Determine the [x, y] coordinate at the center of the cell enclosing the given text.  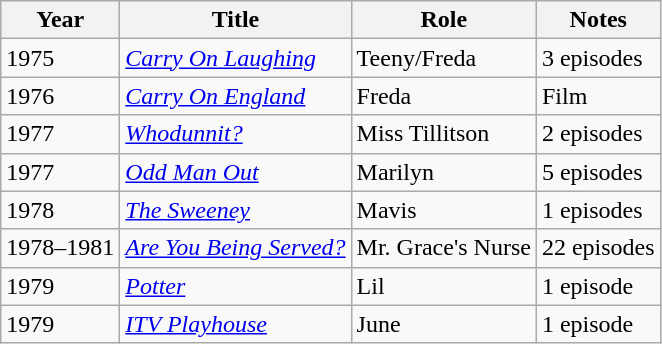
The Sweeney [236, 210]
1975 [60, 58]
Potter [236, 286]
Teeny/Freda [444, 58]
Notes [598, 20]
3 episodes [598, 58]
Year [60, 20]
Freda [444, 96]
22 episodes [598, 248]
ITV Playhouse [236, 324]
5 episodes [598, 172]
Lil [444, 286]
1978–1981 [60, 248]
Marilyn [444, 172]
Role [444, 20]
Whodunnit? [236, 134]
Carry On Laughing [236, 58]
Carry On England [236, 96]
Title [236, 20]
Miss Tillitson [444, 134]
Mr. Grace's Nurse [444, 248]
Odd Man Out [236, 172]
1976 [60, 96]
Are You Being Served? [236, 248]
Mavis [444, 210]
1 episodes [598, 210]
1978 [60, 210]
2 episodes [598, 134]
June [444, 324]
Film [598, 96]
